Return the (X, Y) coordinate for the center point of the cell that contains the specified text.  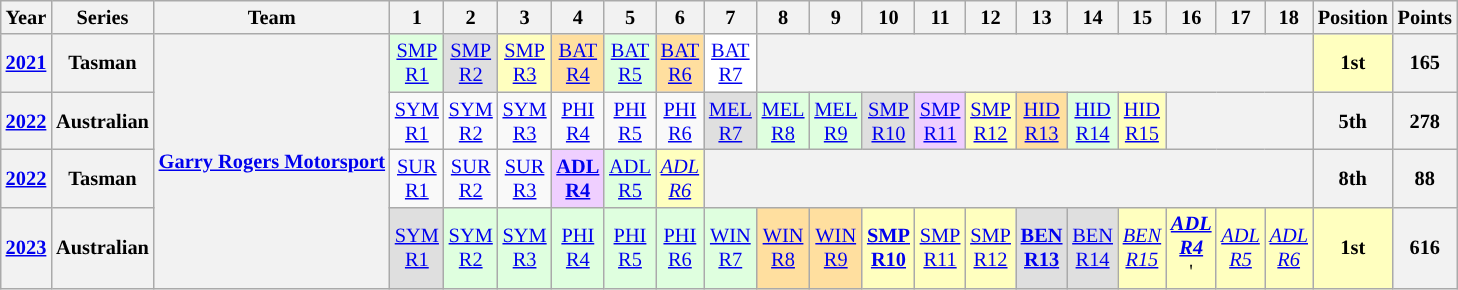
3 (525, 17)
HIDR15 (1142, 121)
BENR15 (1142, 248)
MELR7 (730, 121)
Team (272, 17)
88 (1425, 178)
8 (784, 17)
16 (1191, 17)
9 (836, 17)
WINR8 (784, 248)
BATR6 (680, 63)
8th (1353, 178)
2 (471, 17)
15 (1142, 17)
10 (888, 17)
WINR9 (836, 248)
Garry Rogers Motorsport (272, 162)
SURR1 (417, 178)
BATR7 (730, 63)
2023 (26, 248)
17 (1240, 17)
SURR2 (471, 178)
ADLR4' (1191, 248)
1 (417, 17)
13 (1042, 17)
SMPR3 (525, 63)
BATR4 (578, 63)
18 (1289, 17)
11 (940, 17)
HIDR13 (1042, 121)
MELR9 (836, 121)
BENR13 (1042, 248)
Position (1353, 17)
2021 (26, 63)
Series (102, 17)
4 (578, 17)
BENR14 (1092, 248)
BATR5 (630, 63)
HIDR14 (1092, 121)
SMPR1 (417, 63)
5 (630, 17)
SMPR2 (471, 63)
14 (1092, 17)
Points (1425, 17)
7 (730, 17)
WINR7 (730, 248)
5th (1353, 121)
ADLR4 (578, 178)
Year (26, 17)
165 (1425, 63)
12 (990, 17)
MELR8 (784, 121)
SURR3 (525, 178)
278 (1425, 121)
6 (680, 17)
616 (1425, 248)
